Provide the (x, y) coordinate of the cell's center where the given text is located.  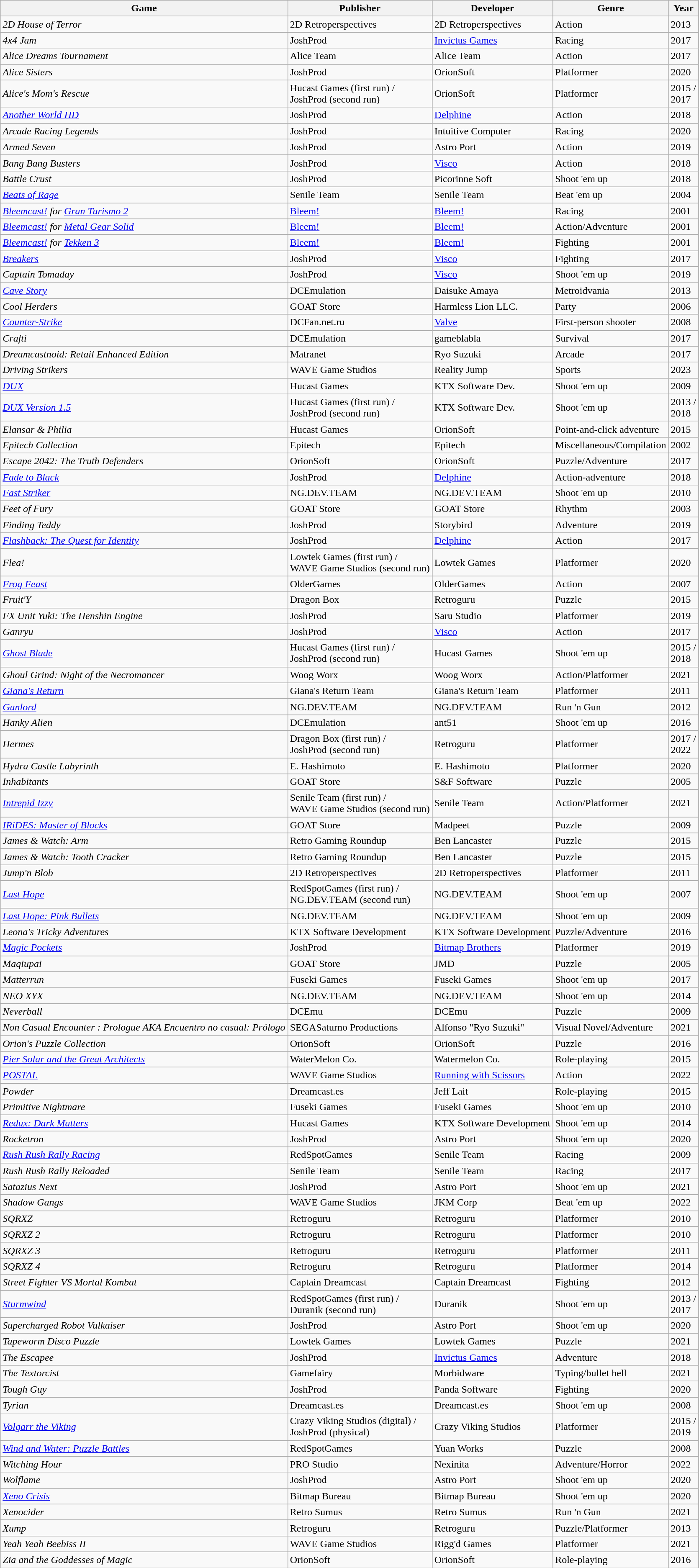
Genre (611, 8)
Bitmap Brothers (492, 948)
2015 /2019 (684, 1427)
Sports (611, 370)
Rhythm (611, 509)
2004 (684, 195)
Pier Solar and the Great Architects (144, 1059)
Fade to Black (144, 477)
Running with Scissors (492, 1075)
Leona's Tricky Adventures (144, 932)
Nexinita (492, 1464)
Dreamcastnoid: Retail Enhanced Edition (144, 354)
Jeff Lait (492, 1091)
Action-adventure (611, 477)
Survival (611, 338)
Storybird (492, 525)
Action/Adventure (611, 227)
Xeno Crisis (144, 1496)
Last Hope: Pink Bullets (144, 916)
DCFan.net.ru (360, 322)
Another World HD (144, 115)
Epitech Collection (144, 445)
Volgarr the Viking (144, 1427)
Matranet (360, 354)
Reality Jump (492, 370)
Fruit'Y (144, 600)
Beats of Rage (144, 195)
Armed Seven (144, 147)
Yuan Works (492, 1448)
2013 /2018 (684, 408)
Xenocider (144, 1512)
Dragon Box (360, 600)
Finding Teddy (144, 525)
Alice Sisters (144, 72)
Crafti (144, 338)
Lowtek Games (first run) /WAVE Game Studios (second run) (360, 563)
Battle Crust (144, 179)
Madpeet (492, 825)
Fast Striker (144, 493)
Yeah Yeah Beebiss II (144, 1544)
James & Watch: Arm (144, 841)
Hydra Castle Labyrinth (144, 766)
Rush Rush Rally Reloaded (144, 1171)
Alice Dreams Tournament (144, 56)
Game (144, 8)
Rigg'd Games (492, 1544)
Flashback: The Quest for Identity (144, 541)
Breakers (144, 259)
Crazy Viking Studios (digital) /JoshProd (physical) (360, 1427)
Ghost Blade (144, 653)
Primitive Nightmare (144, 1107)
Last Hope (144, 894)
SQRXZ 3 (144, 1250)
Duranik (492, 1303)
The Textorcist (144, 1373)
PRO Studio (360, 1464)
Miscellaneous/Compilation (611, 445)
First-person shooter (611, 322)
Intrepid Izzy (144, 804)
Gunlord (144, 707)
Frog Feast (144, 584)
Crazy Viking Studios (492, 1427)
Panda Software (492, 1389)
Street Fighter VS Mortal Kombat (144, 1282)
Tyrian (144, 1405)
DUX (144, 386)
Metroidvania (611, 290)
Point-and-click adventure (611, 429)
Arcade Racing Legends (144, 131)
Party (611, 306)
Magic Pockets (144, 948)
Daisuke Amaya (492, 290)
2006 (684, 306)
JMD (492, 964)
Visual Novel/Adventure (611, 1027)
Redux: Dark Matters (144, 1123)
Dragon Box (first run) /JoshProd (second run) (360, 744)
Alice's Mom's Rescue (144, 94)
RedSpotGames (first run) /NG.DEV.TEAM (second run) (360, 894)
POSTAL (144, 1075)
Bleemcast! for Metal Gear Solid (144, 227)
Cool Herders (144, 306)
Ryo Suzuki (492, 354)
Bang Bang Busters (144, 163)
Supercharged Robot Vulkaiser (144, 1326)
Tough Guy (144, 1389)
The Escapee (144, 1357)
S&F Software (492, 782)
2017 /2022 (684, 744)
Year (684, 8)
Harmless Lion LLC. (492, 306)
2013 /2017 (684, 1303)
JKM Corp (492, 1203)
Ganryu (144, 632)
ant51 (492, 722)
Flea! (144, 563)
Puzzle/Platformer (611, 1528)
Arcade (611, 354)
Rush Rush Rally Racing (144, 1155)
FX Unit Yuki: The Henshin Engine (144, 616)
Matterrun (144, 979)
Sturmwind (144, 1303)
Driving Strikers (144, 370)
Publisher (360, 8)
SEGASaturno Productions (360, 1027)
Maqiupai (144, 964)
Alfonso "Ryo Suzuki" (492, 1027)
2002 (684, 445)
WaterMelon Co. (360, 1059)
gameblabla (492, 338)
Cave Story (144, 290)
2D House of Terror (144, 24)
4x4 Jam (144, 40)
Senile Team (first run) /WAVE Game Studios (second run) (360, 804)
RedSpotGames (first run) /Duranik (second run) (360, 1303)
Gamefairy (360, 1373)
Valve (492, 322)
Watermelon Co. (492, 1059)
Saru Studio (492, 616)
Hermes (144, 744)
Satazius Next (144, 1187)
DUX Version 1.5 (144, 408)
Ghoul Grind: Night of the Necromancer (144, 675)
Powder (144, 1091)
Witching Hour (144, 1464)
Jump'n Blob (144, 873)
Morbidware (492, 1373)
IRiDES: Master of Blocks (144, 825)
2003 (684, 509)
Tapeworm Disco Puzzle (144, 1342)
Developer (492, 8)
Escape 2042: The Truth Defenders (144, 461)
Elansar & Philia (144, 429)
Non Casual Encounter : Prologue AKA Encuentro no casual: Prólogo (144, 1027)
Orion's Puzzle Collection (144, 1044)
Feet of Fury (144, 509)
Intuitive Computer (492, 131)
2015 /2017 (684, 94)
Inhabitants (144, 782)
James & Watch: Tooth Cracker (144, 857)
Wind and Water: Puzzle Battles (144, 1448)
SQRXZ (144, 1218)
Typing/bullet hell (611, 1373)
Xump (144, 1528)
Adventure/Horror (611, 1464)
Captain Tomaday (144, 275)
Giana's Return (144, 691)
Hanky Alien (144, 722)
Wolflame (144, 1480)
Rocketron (144, 1139)
Shadow Gangs (144, 1203)
2015 /2018 (684, 653)
Bleemcast! for Gran Turismo 2 (144, 211)
Bleemcast! for Tekken 3 (144, 243)
Counter-Strike (144, 322)
SQRXZ 2 (144, 1234)
2023 (684, 370)
Neverball (144, 1011)
Picorinne Soft (492, 179)
Zia and the Goddesses of Magic (144, 1560)
SQRXZ 4 (144, 1266)
NEO XYX (144, 995)
